Output the (x, y) coordinate of the center of the cell containing the given text.  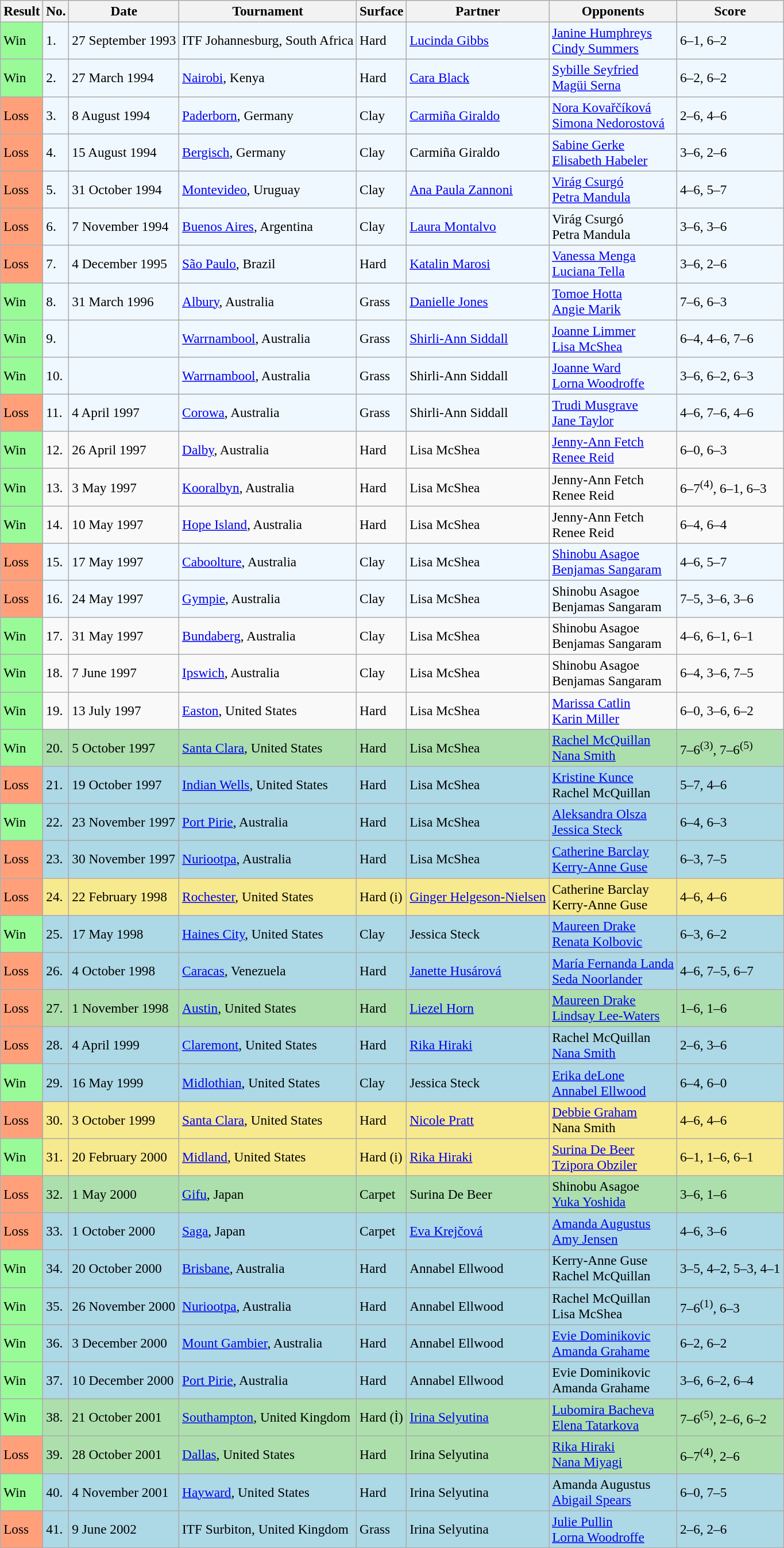
34. (56, 1268)
1 May 2000 (124, 1194)
2–6, 2–6 (731, 1529)
31 March 1996 (124, 301)
Corowa, Australia (268, 412)
22 February 1998 (124, 896)
Tomoe Hotta Angie Marik (613, 301)
Date (124, 11)
17 May 1997 (124, 562)
Surina De Beer Tzipora Obziler (613, 1157)
Amanda Augustus Amy Jensen (613, 1232)
Debbie Graham Nana Smith (613, 1120)
Montevideo, Uruguay (268, 190)
6. (56, 226)
Nairobi, Kenya (268, 78)
Amanda Augustus Abigail Spears (613, 1492)
26 November 2000 (124, 1306)
17 May 1998 (124, 934)
3–6, 6–2, 6–3 (731, 376)
1. (56, 40)
6–7(4), 2–6 (731, 1454)
Hayward, United States (268, 1492)
Aleksandra Olsza Jessica Steck (613, 821)
Bergisch, Germany (268, 152)
Score (731, 11)
Bundaberg, Australia (268, 636)
19. (56, 710)
10 December 2000 (124, 1380)
33. (56, 1232)
Paderborn, Germany (268, 115)
23. (56, 859)
35. (56, 1306)
Kristine Kunce Rachel McQuillan (613, 785)
Claremont, United States (268, 1045)
3–6, 1–6 (731, 1194)
21 October 2001 (124, 1418)
4 November 2001 (124, 1492)
Gifu, Japan (268, 1194)
Opponents (613, 11)
Liezel Horn (478, 1007)
Austin, United States (268, 1007)
37. (56, 1380)
31. (56, 1157)
13 July 1997 (124, 710)
Maureen Drake Lindsay Lee-Waters (613, 1007)
Laura Montalvo (478, 226)
30. (56, 1120)
20. (56, 748)
28. (56, 1045)
2–6, 4–6 (731, 115)
Caracas, Venezuela (268, 971)
Albury, Australia (268, 301)
5. (56, 190)
6–4, 6–0 (731, 1082)
Indian Wells, United States (268, 785)
7–6(1), 6–3 (731, 1306)
Hard (İ) (381, 1418)
4–6, 7–5, 6–7 (731, 971)
Mount Gambier, Australia (268, 1343)
32. (56, 1194)
Erika deLone Annabel Ellwood (613, 1082)
3 October 1999 (124, 1120)
6–3, 6–2 (731, 934)
17. (56, 636)
29. (56, 1082)
Surface (381, 11)
9. (56, 338)
4. (56, 152)
8. (56, 301)
7–5, 3–6, 3–6 (731, 599)
4–6, 7–6, 4–6 (731, 412)
Eva Krejčová (478, 1232)
22. (56, 821)
10 May 1997 (124, 524)
15 August 1994 (124, 152)
21. (56, 785)
Janette Husárová (478, 971)
27 March 1994 (124, 78)
Rika Hiraki Nana Miyagi (613, 1454)
Cara Black (478, 78)
28 October 2001 (124, 1454)
Nora Kovařčíková Simona Nedorostová (613, 115)
7–6(5), 2–6, 6–2 (731, 1418)
Maureen Drake Renata Kolbovic (613, 934)
7–6(3), 7–6(5) (731, 748)
Ipswich, Australia (268, 673)
3 May 1997 (124, 487)
Sabine Gerke Elisabeth Habeler (613, 152)
Sybille Seyfried Magüi Serna (613, 78)
3–6, 3–6 (731, 226)
19 October 1997 (124, 785)
Ginger Helgeson-Nielsen (478, 896)
Vanessa Menga Luciana Tella (613, 264)
Gympie, Australia (268, 599)
Easton, United States (268, 710)
4 April 1999 (124, 1045)
3–6, 6–2, 6–4 (731, 1380)
6–0, 3–6, 6–2 (731, 710)
24. (56, 896)
41. (56, 1529)
Buenos Aires, Argentina (268, 226)
Joanne Ward Lorna Woodroffe (613, 376)
13. (56, 487)
Tournament (268, 11)
Kerry-Anne Guse Rachel McQuillan (613, 1268)
Midland, United States (268, 1157)
1 October 2000 (124, 1232)
7–6, 6–3 (731, 301)
6–7(4), 6–1, 6–3 (731, 487)
Southampton, United Kingdom (268, 1418)
Julie Pullin Lorna Woodroffe (613, 1529)
Ana Paula Zannoni (478, 190)
3 December 2000 (124, 1343)
Haines City, United States (268, 934)
40. (56, 1492)
31 October 1994 (124, 190)
6–0, 6–3 (731, 450)
7. (56, 264)
Nicole Pratt (478, 1120)
26 April 1997 (124, 450)
Katalin Marosi (478, 264)
ITF Johannesburg, South Africa (268, 40)
Kooralbyn, Australia (268, 487)
1–6, 1–6 (731, 1007)
São Paulo, Brazil (268, 264)
4–6, 6–1, 6–1 (731, 636)
27. (56, 1007)
3. (56, 115)
25. (56, 934)
14. (56, 524)
Caboolture, Australia (268, 562)
26. (56, 971)
Midlothian, United States (268, 1082)
Hope Island, Australia (268, 524)
Partner (478, 11)
Saga, Japan (268, 1232)
10. (56, 376)
Shinobu Asagoe Yuka Yoshida (613, 1194)
Rachel McQuillan Lisa McShea (613, 1306)
6–4, 6–3 (731, 821)
Marissa Catlin Karin Miller (613, 710)
39. (56, 1454)
6–3, 7–5 (731, 859)
12. (56, 450)
11. (56, 412)
20 October 2000 (124, 1268)
15. (56, 562)
8 August 1994 (124, 115)
6–4, 3–6, 7–5 (731, 673)
18. (56, 673)
23 November 1997 (124, 821)
Dalby, Australia (268, 450)
Lubomira Bacheva Elena Tatarkova (613, 1418)
36. (56, 1343)
4 October 1998 (124, 971)
6–1, 1–6, 6–1 (731, 1157)
6–4, 4–6, 7–6 (731, 338)
16. (56, 599)
María Fernanda Landa Seda Noorlander (613, 971)
Danielle Jones (478, 301)
20 February 2000 (124, 1157)
4 April 1997 (124, 412)
No. (56, 11)
Dallas, United States (268, 1454)
7 November 1994 (124, 226)
Rochester, United States (268, 896)
Janine Humphreys Cindy Summers (613, 40)
1 November 1998 (124, 1007)
Trudi Musgrave Jane Taylor (613, 412)
Surina De Beer (478, 1194)
31 May 1997 (124, 636)
5 October 1997 (124, 748)
3–5, 4–2, 5–3, 4–1 (731, 1268)
2. (56, 78)
4–6, 3–6 (731, 1232)
5–7, 4–6 (731, 785)
ITF Surbiton, United Kingdom (268, 1529)
Joanne Limmer Lisa McShea (613, 338)
9 June 2002 (124, 1529)
27 September 1993 (124, 40)
6–1, 6–2 (731, 40)
Result (22, 11)
4 December 1995 (124, 264)
7 June 1997 (124, 673)
6–0, 7–5 (731, 1492)
24 May 1997 (124, 599)
38. (56, 1418)
Brisbane, Australia (268, 1268)
Lucinda Gibbs (478, 40)
30 November 1997 (124, 859)
6–4, 6–4 (731, 524)
16 May 1999 (124, 1082)
2–6, 3–6 (731, 1045)
